Return the [x, y] coordinate for the center point of the cell that contains the specified text.  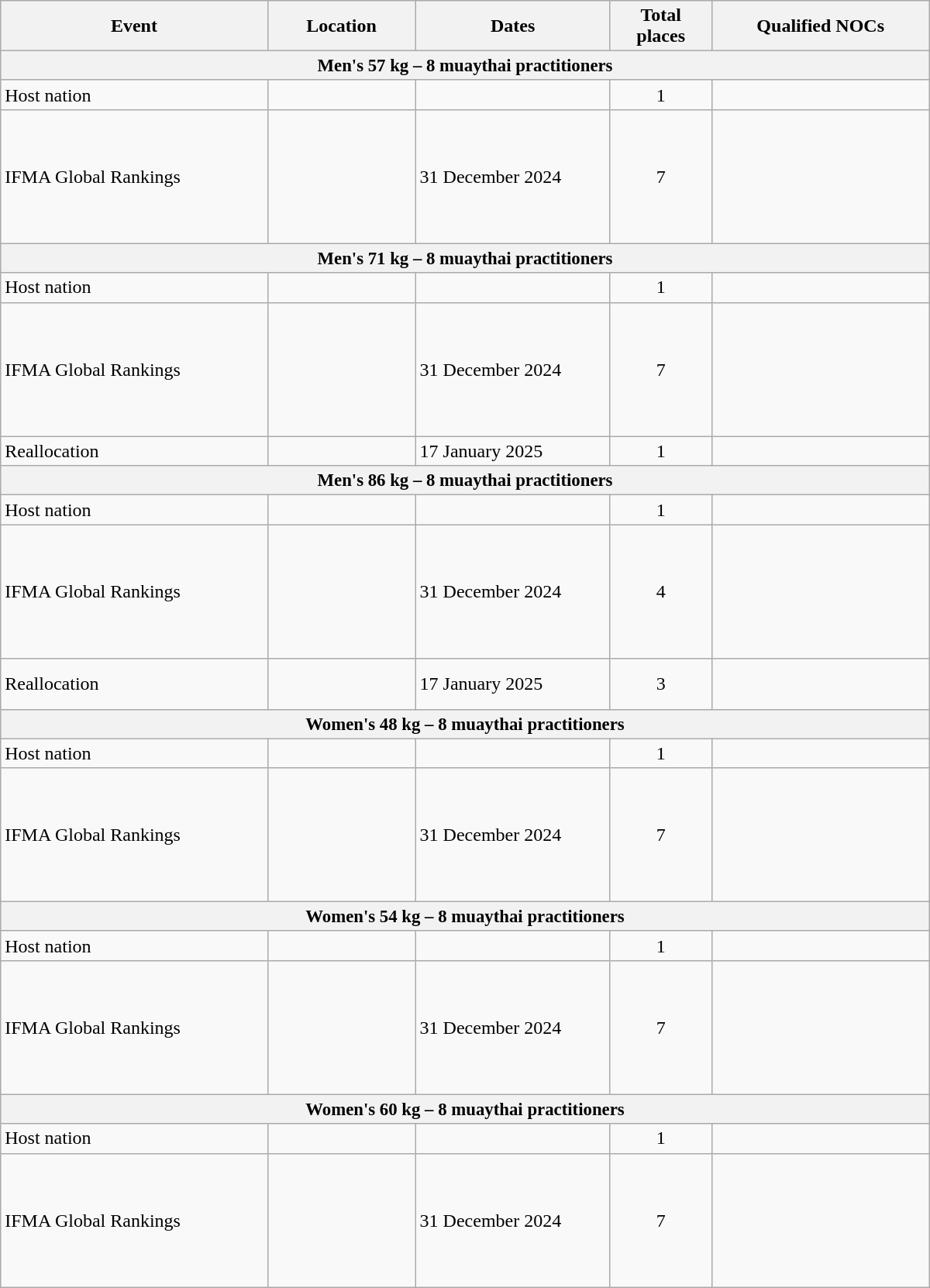
4 [660, 592]
Event [134, 26]
Men's 57 kg – 8 muaythai practitioners [465, 66]
Men's 71 kg – 8 muaythai practitioners [465, 259]
Location [341, 26]
Qualified NOCs [820, 26]
Dates [513, 26]
Total places [660, 26]
3 [660, 684]
Women's 54 kg – 8 muaythai practitioners [465, 917]
Women's 48 kg – 8 muaythai practitioners [465, 724]
Men's 86 kg – 8 muaythai practitioners [465, 480]
Women's 60 kg – 8 muaythai practitioners [465, 1110]
